Search for the cell housing the specified text and yield its (X, Y) center coordinate. 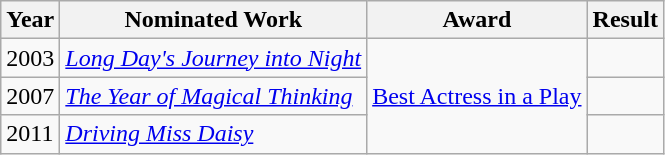
Long Day's Journey into Night (214, 58)
Best Actress in a Play (477, 96)
Driving Miss Daisy (214, 134)
2011 (30, 134)
The Year of Magical Thinking (214, 96)
Year (30, 20)
Result (625, 20)
2003 (30, 58)
Nominated Work (214, 20)
Award (477, 20)
2007 (30, 96)
